From the cell containing the given text, extract its center point as [X, Y] coordinate. 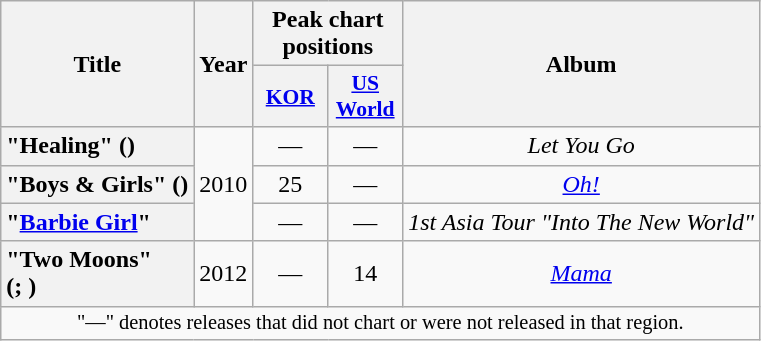
Mama [582, 274]
"—" denotes releases that did not chart or were not released in that region. [380, 323]
"Barbie Girl" [98, 222]
1st Asia Tour "Into The New World" [582, 222]
KOR [290, 96]
Let You Go [582, 146]
USWorld [366, 96]
Oh! [582, 184]
"Healing" () [98, 146]
Year [224, 64]
Album [582, 64]
2012 [224, 274]
Peak chart positions [328, 34]
"Boys & Girls" () [98, 184]
"Two Moons"(; ) [98, 274]
Title [98, 64]
14 [366, 274]
25 [290, 184]
2010 [224, 184]
